Identify which cell holds the provided text, then report its [x, y] central coordinate. 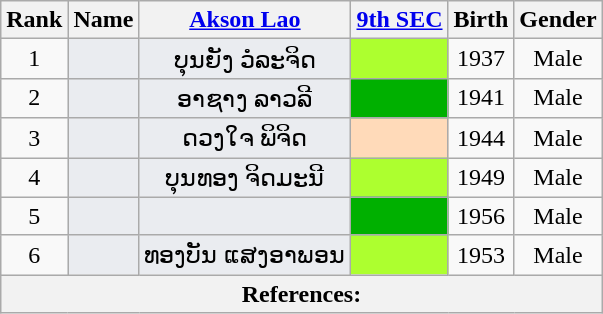
6 [34, 255]
Rank [34, 20]
ອາຊາງ ລາວລີ [245, 98]
1949 [481, 178]
ດວງໃຈ ພິຈິດ [245, 138]
Gender [558, 20]
1956 [481, 216]
4 [34, 178]
1941 [481, 98]
1 [34, 59]
Name [104, 20]
1953 [481, 255]
9th SEC [400, 20]
ບຸນຍັງ ວໍລະຈິດ [245, 59]
3 [34, 138]
2 [34, 98]
5 [34, 216]
Birth [481, 20]
References: [302, 294]
Akson Lao [245, 20]
1944 [481, 138]
1937 [481, 59]
ທອງບັນ ແສງອາພອນ [245, 255]
ບຸນທອງ ຈິດມະນີ [245, 178]
